Detect which cell encompasses the target text, then output its (x, y) center coordinate. 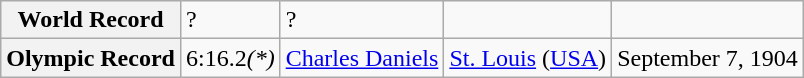
Olympic Record (91, 58)
September 7, 1904 (708, 58)
St. Louis (USA) (528, 58)
Charles Daniels (362, 58)
World Record (91, 20)
6:16.2(*) (230, 58)
